Pinpoint the cell where the given text exists, returning its [X, Y] midpoint coordinate. 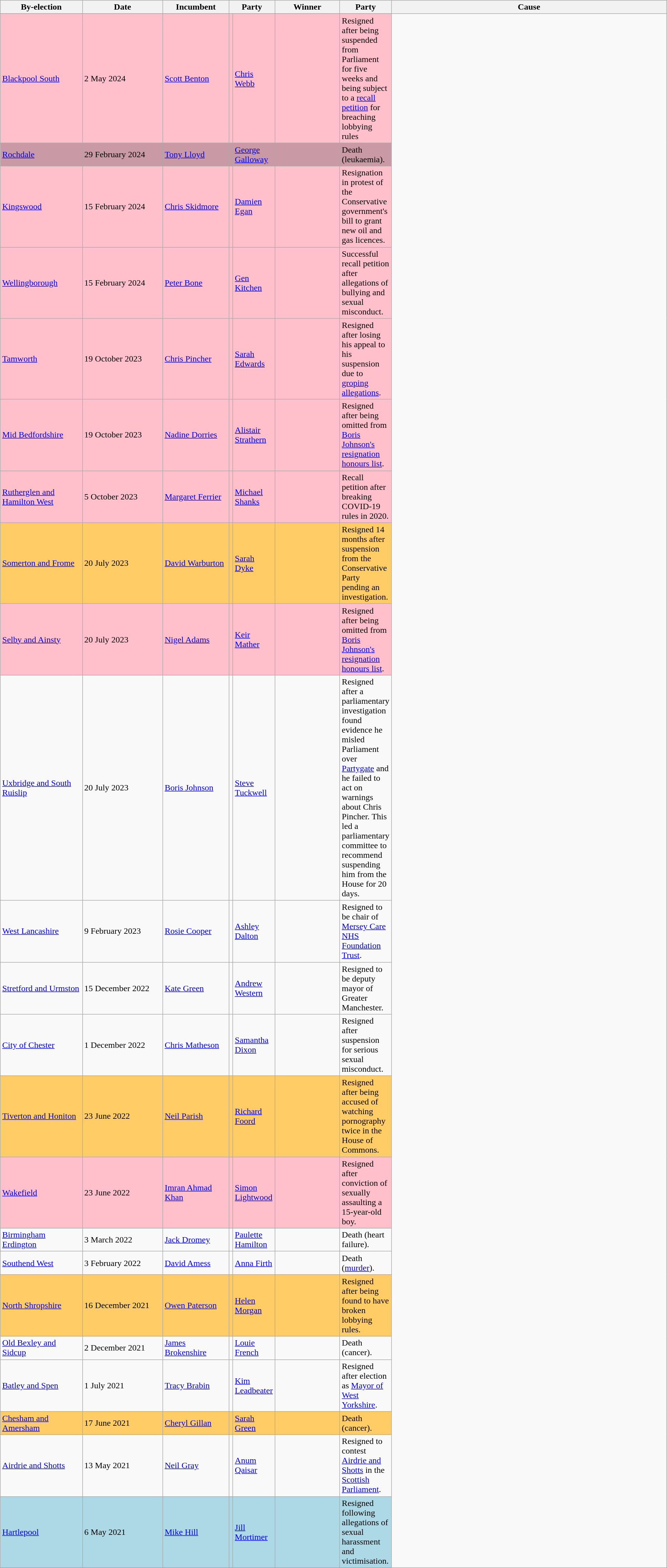
5 October 2023 [123, 497]
Resigned 14 months after suspension from the Conservative Party pending an investigation. [366, 563]
2 May 2024 [123, 78]
Resigned after suspension for serious sexual misconduct. [366, 1045]
1 July 2021 [123, 1385]
Birmingham Erdington [41, 1240]
Chris Skidmore [196, 207]
Tony Lloyd [196, 155]
Chris Matheson [196, 1045]
Stretford and Urmston [41, 988]
Nigel Adams [196, 639]
George Galloway [254, 155]
Tamworth [41, 359]
Nadine Dorries [196, 435]
Peter Bone [196, 283]
Resigned after conviction of sexually assaulting a 15-year-old boy. [366, 1193]
David Amess [196, 1263]
Wakefield [41, 1193]
Sarah Edwards [254, 359]
13 May 2021 [123, 1465]
Owen Paterson [196, 1306]
Neil Gray [196, 1465]
9 February 2023 [123, 931]
Death (leukaemia). [366, 155]
Jill Mortimer [254, 1532]
Mike Hill [196, 1532]
6 May 2021 [123, 1532]
2 December 2021 [123, 1348]
Airdrie and Shotts [41, 1465]
Samantha Dixon [254, 1045]
29 February 2024 [123, 155]
Ashley Dalton [254, 931]
Kim Leadbeater [254, 1385]
Winner [307, 7]
Boris Johnson [196, 788]
Anna Firth [254, 1263]
Tracy Brabin [196, 1385]
Sarah Dyke [254, 563]
Tiverton and Honiton [41, 1117]
1 December 2022 [123, 1045]
Rochdale [41, 155]
Simon Lightwood [254, 1193]
Cheryl Gillan [196, 1423]
Andrew Western [254, 988]
Neil Parish [196, 1117]
David Warburton [196, 563]
Recall petition after breaking COVID-19 rules in 2020. [366, 497]
Resignation in protest of the Conservative government's bill to grant new oil and gas licences. [366, 207]
Louie French [254, 1348]
Helen Morgan [254, 1306]
City of Chester [41, 1045]
Mid Bedfordshire [41, 435]
Scott Benton [196, 78]
17 June 2021 [123, 1423]
Paulette Hamilton [254, 1240]
Resigned to be chair of Mersey Care NHS Foundation Trust. [366, 931]
North Shropshire [41, 1306]
Blackpool South [41, 78]
Southend West [41, 1263]
Steve Tuckwell [254, 788]
By-election [41, 7]
3 March 2022 [123, 1240]
Death (murder). [366, 1263]
Somerton and Frome [41, 563]
Richard Foord [254, 1117]
Kingswood [41, 207]
Kate Green [196, 988]
Imran Ahmad Khan [196, 1193]
Alistair Strathern [254, 435]
Selby and Ainsty [41, 639]
Anum Qaisar [254, 1465]
Resigned following allegations of sexual harassment and victimisation. [366, 1532]
16 December 2021 [123, 1306]
Resigned to be deputy mayor of Greater Manchester. [366, 988]
Michael Shanks [254, 497]
Wellingborough [41, 283]
Death (heart failure). [366, 1240]
Jack Dromey [196, 1240]
Gen Kitchen [254, 283]
Batley and Spen [41, 1385]
Old Bexley and Sidcup [41, 1348]
Resigned after election as Mayor of West Yorkshire. [366, 1385]
James Brokenshire [196, 1348]
Chesham and Amersham [41, 1423]
Chris Webb [254, 78]
Sarah Green [254, 1423]
Resigned after losing his appeal to his suspension due to groping allegations. [366, 359]
Resigned after being accused of watching pornography twice in the House of Commons. [366, 1117]
3 February 2022 [123, 1263]
Date [123, 7]
Cause [529, 7]
Successful recall petition after allegations of bullying and sexual misconduct. [366, 283]
West Lancashire [41, 931]
Resigned after being suspended from Parliament for five weeks and being subject to a recall petition for breaching lobbying rules [366, 78]
Rosie Cooper [196, 931]
Resigned after being found to have broken lobbying rules. [366, 1306]
Hartlepool [41, 1532]
Damien Egan [254, 207]
Resigned to contest Airdrie and Shotts in the Scottish Parliament. [366, 1465]
Margaret Ferrier [196, 497]
Rutherglen and Hamilton West [41, 497]
Incumbent [196, 7]
Uxbridge and South Ruislip [41, 788]
Keir Mather [254, 639]
15 December 2022 [123, 988]
Chris Pincher [196, 359]
